Scan for the cell matching the given text and deliver its (x, y) coordinate at center. 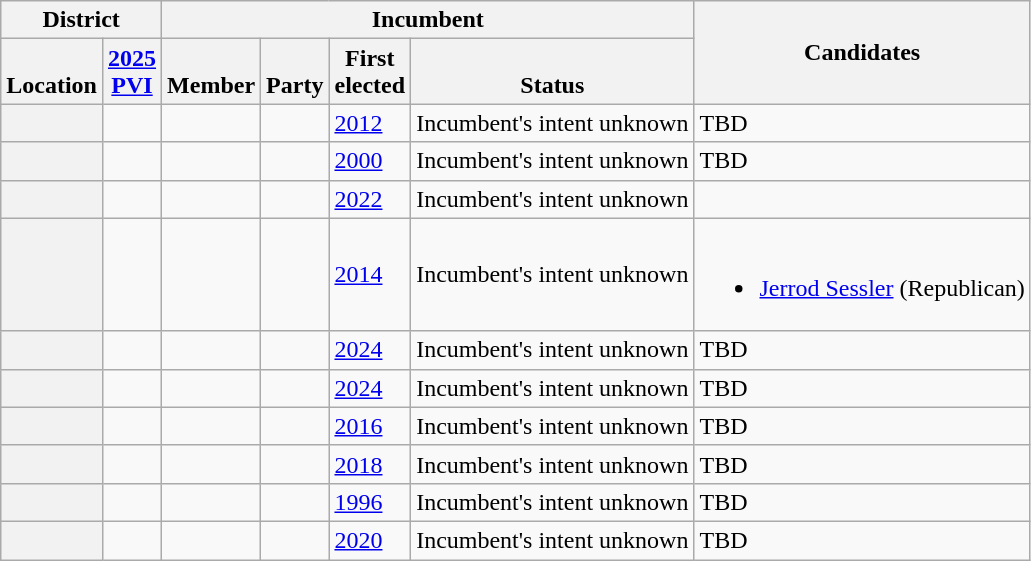
2016 (370, 426)
2022 (370, 199)
Location (52, 72)
2000 (370, 161)
Firstelected (370, 72)
2014 (370, 274)
District (82, 20)
Status (552, 72)
Party (295, 72)
2025PVI (132, 72)
Candidates (862, 52)
Member (212, 72)
Incumbent (428, 20)
Jerrod Sessler (Republican) (862, 274)
2018 (370, 464)
2012 (370, 123)
2020 (370, 540)
1996 (370, 502)
